Detect which cell encompasses the target text, then output its (x, y) center coordinate. 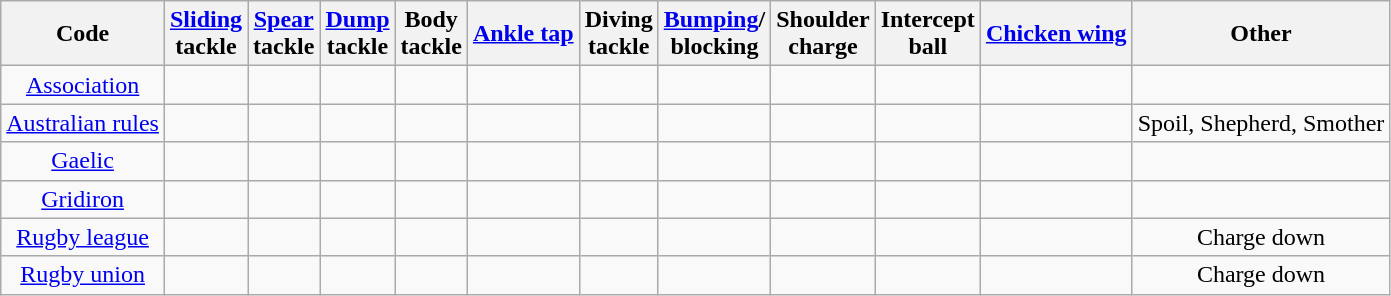
Body tackle (431, 34)
Speartackle (284, 34)
Chicken wing (1056, 34)
Code (83, 34)
Ankle tap (523, 34)
Other (1261, 34)
Intercept ball (928, 34)
Dumptackle (358, 34)
Australian rules (83, 123)
Slidingtackle (206, 34)
Rugby league (83, 237)
Gaelic (83, 161)
Diving tackle (618, 34)
Gridiron (83, 199)
Spoil, Shepherd, Smother (1261, 123)
Bumping/blocking (714, 34)
Association (83, 85)
Shoulder charge (823, 34)
Rugby union (83, 275)
